Capture the cell that displays the provided text and extract its (x, y) central coordinate. 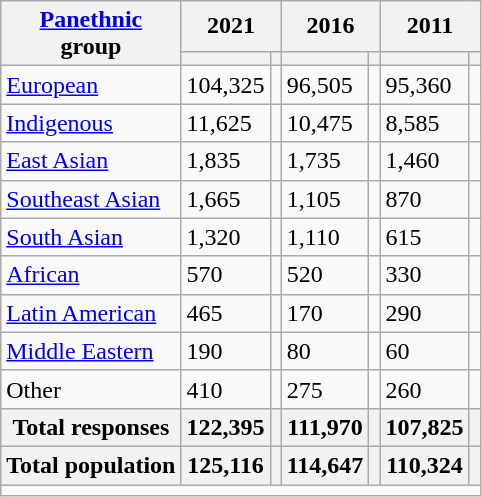
2021 (231, 26)
104,325 (226, 85)
870 (424, 199)
60 (424, 351)
2016 (330, 26)
107,825 (424, 427)
615 (424, 237)
260 (424, 389)
South Asian (91, 237)
8,585 (424, 123)
570 (226, 275)
275 (325, 389)
European (91, 85)
1,320 (226, 237)
114,647 (325, 465)
11,625 (226, 123)
1,105 (325, 199)
290 (424, 313)
125,116 (226, 465)
80 (325, 351)
122,395 (226, 427)
10,475 (325, 123)
Total responses (91, 427)
1,835 (226, 161)
Southeast Asian (91, 199)
African (91, 275)
Other (91, 389)
Total population (91, 465)
Middle Eastern (91, 351)
95,360 (424, 85)
330 (424, 275)
190 (226, 351)
2011 (430, 26)
96,505 (325, 85)
1,665 (226, 199)
Panethnicgroup (91, 34)
1,735 (325, 161)
465 (226, 313)
170 (325, 313)
1,460 (424, 161)
East Asian (91, 161)
110,324 (424, 465)
1,110 (325, 237)
111,970 (325, 427)
520 (325, 275)
410 (226, 389)
Indigenous (91, 123)
Latin American (91, 313)
